Detect which cell encompasses the target text, then output its [x, y] center coordinate. 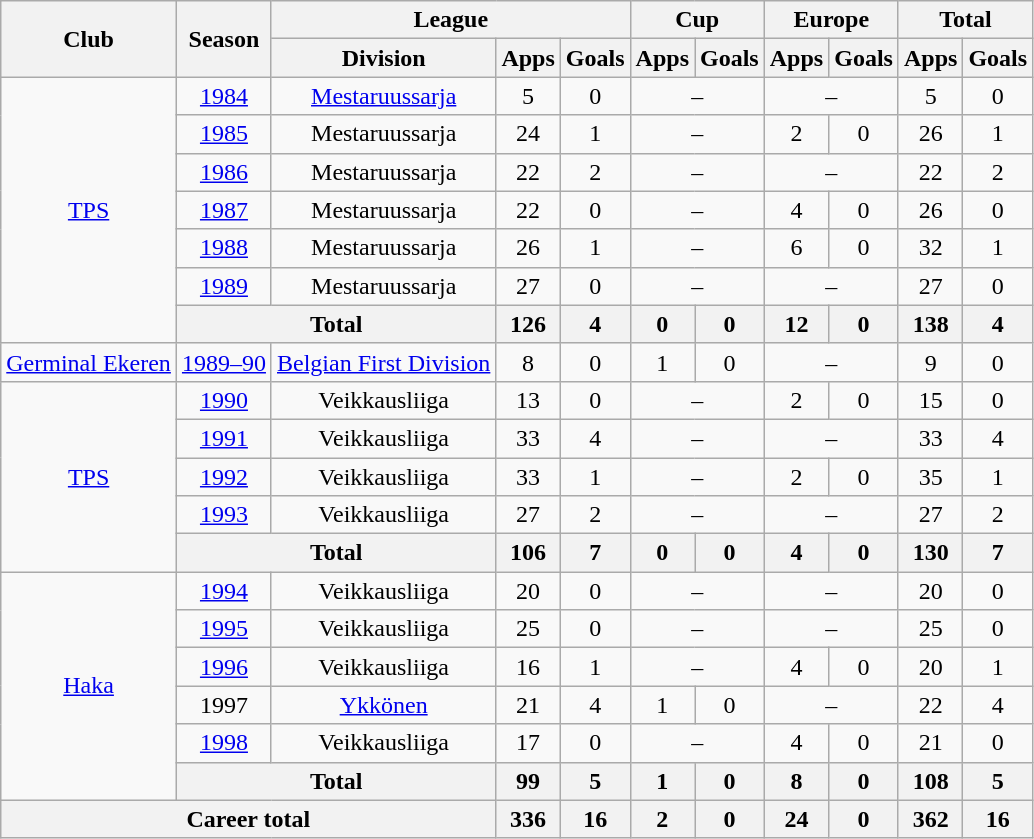
138 [930, 324]
Europe [831, 20]
35 [930, 477]
13 [528, 400]
1997 [224, 705]
Division [383, 58]
1987 [224, 210]
1992 [224, 477]
Haka [89, 686]
130 [930, 553]
1985 [224, 134]
362 [930, 819]
1988 [224, 248]
Club [89, 39]
336 [528, 819]
99 [528, 781]
1998 [224, 743]
1990 [224, 400]
Career total [248, 819]
1984 [224, 96]
1989 [224, 286]
106 [528, 553]
Ykkönen [383, 705]
17 [528, 743]
9 [930, 362]
League [450, 20]
12 [796, 324]
Germinal Ekeren [89, 362]
1995 [224, 629]
32 [930, 248]
6 [796, 248]
Belgian First Division [383, 362]
15 [930, 400]
1989–90 [224, 362]
Season [224, 39]
108 [930, 781]
1994 [224, 591]
1993 [224, 515]
1986 [224, 172]
1996 [224, 667]
1991 [224, 438]
126 [528, 324]
Cup [697, 20]
